Capture the cell that displays the provided text and extract its (x, y) central coordinate. 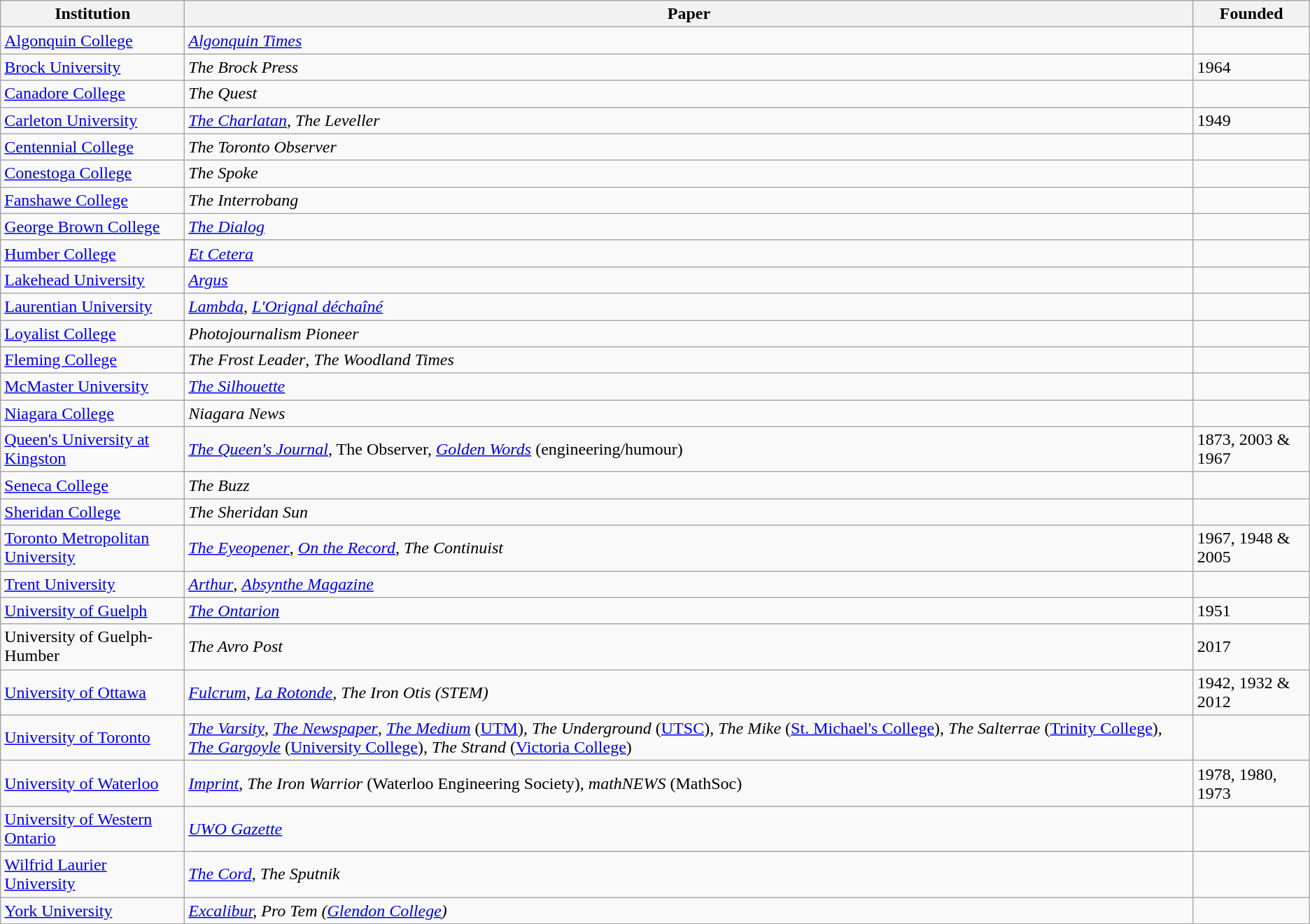
Carleton University (92, 120)
University of Waterloo (92, 783)
McMaster University (92, 387)
Arthur, Absynthe Magazine (689, 584)
Excalibur, Pro Tem (Glendon College) (689, 910)
1873, 2003 & 1967 (1251, 449)
The Sheridan Sun (689, 512)
The Spoke (689, 173)
Toronto Metropolitan University (92, 548)
The Dialog (689, 227)
University of Ottawa (92, 692)
Centennial College (92, 147)
1942, 1932 & 2012 (1251, 692)
Humber College (92, 253)
The Charlatan, The Leveller (689, 120)
1964 (1251, 67)
Lakehead University (92, 280)
Sheridan College (92, 512)
The Quest (689, 94)
The Ontarion (689, 611)
The Interrobang (689, 200)
1967, 1948 & 2005 (1251, 548)
Conestoga College (92, 173)
1978, 1980, 1973 (1251, 783)
Fleming College (92, 360)
Niagara News (689, 413)
Laurentian University (92, 306)
Argus (689, 280)
Seneca College (92, 485)
Lambda, L'Orignal déchaîné (689, 306)
The Buzz (689, 485)
Imprint, The Iron Warrior (Waterloo Engineering Society), mathNEWS (MathSoc) (689, 783)
George Brown College (92, 227)
University of Western Ontario (92, 828)
UWO Gazette (689, 828)
Et Cetera (689, 253)
1949 (1251, 120)
The Eyeopener, On the Record, The Continuist (689, 548)
University of Guelph-Humber (92, 646)
Canadore College (92, 94)
The Queen's Journal, The Observer, Golden Words (engineering/humour) (689, 449)
University of Guelph (92, 611)
Loyalist College (92, 334)
Fulcrum, La Rotonde, The Iron Otis (STEM) (689, 692)
The Avro Post (689, 646)
University of Toronto (92, 737)
The Cord, The Sputnik (689, 874)
Algonquin College (92, 41)
Trent University (92, 584)
Fanshawe College (92, 200)
Paper (689, 14)
2017 (1251, 646)
Photojournalism Pioneer (689, 334)
Wilfrid Laurier University (92, 874)
Founded (1251, 14)
The Toronto Observer (689, 147)
York University (92, 910)
The Brock Press (689, 67)
The Silhouette (689, 387)
Niagara College (92, 413)
Queen's University at Kingston (92, 449)
Institution (92, 14)
1951 (1251, 611)
The Frost Leader, The Woodland Times (689, 360)
Brock University (92, 67)
Algonquin Times (689, 41)
